Find where the given text appears and provide that cell's center as [X, Y] coordinate. 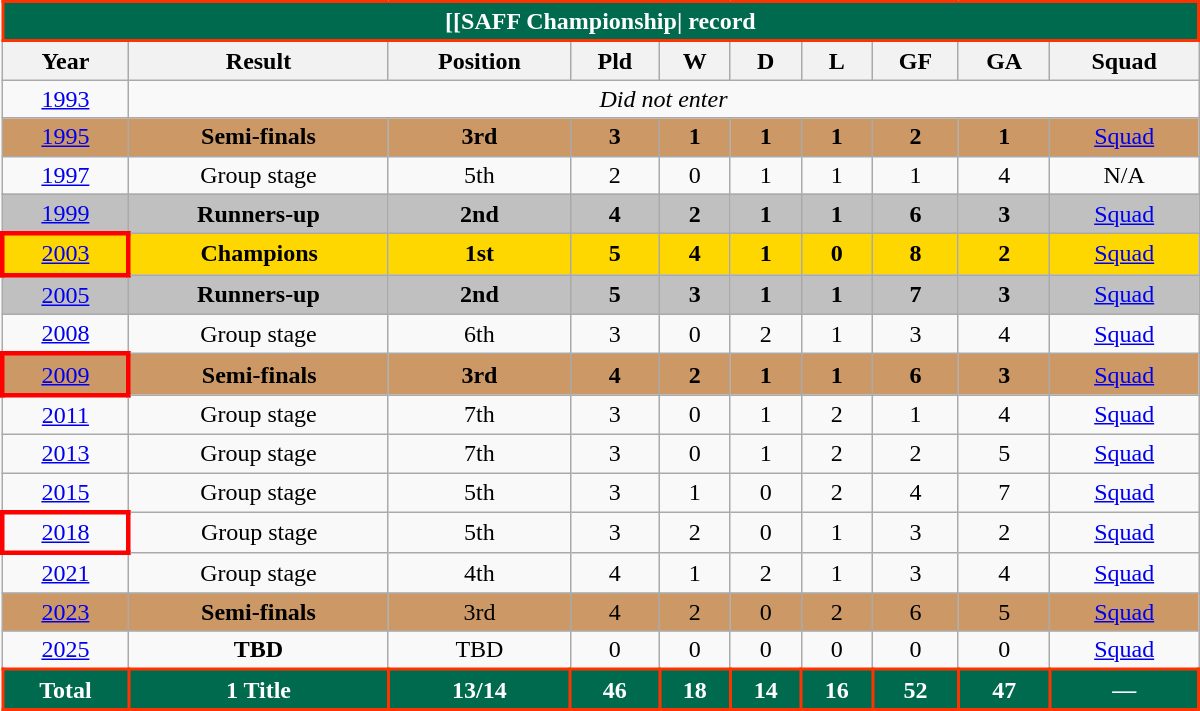
2008 [65, 334]
1997 [65, 175]
1st [479, 254]
2023 [65, 612]
2015 [65, 492]
1995 [65, 137]
2025 [65, 650]
16 [836, 690]
4th [479, 573]
Pld [614, 60]
2021 [65, 573]
2005 [65, 295]
2013 [65, 453]
2018 [65, 532]
GF [915, 60]
1999 [65, 214]
D [766, 60]
N/A [1124, 175]
18 [694, 690]
W [694, 60]
Result [259, 60]
13/14 [479, 690]
8 [915, 254]
Total [65, 690]
2009 [65, 374]
2011 [65, 415]
L [836, 60]
GA [1004, 60]
47 [1004, 690]
[[SAFF Championship| record [600, 22]
1 Title [259, 690]
1993 [65, 99]
52 [915, 690]
6th [479, 334]
14 [766, 690]
Champions [259, 254]
46 [614, 690]
— [1124, 690]
Did not enter [664, 99]
Position [479, 60]
Year [65, 60]
2003 [65, 254]
